Find where the given text appears and provide that cell's center as (X, Y) coordinate. 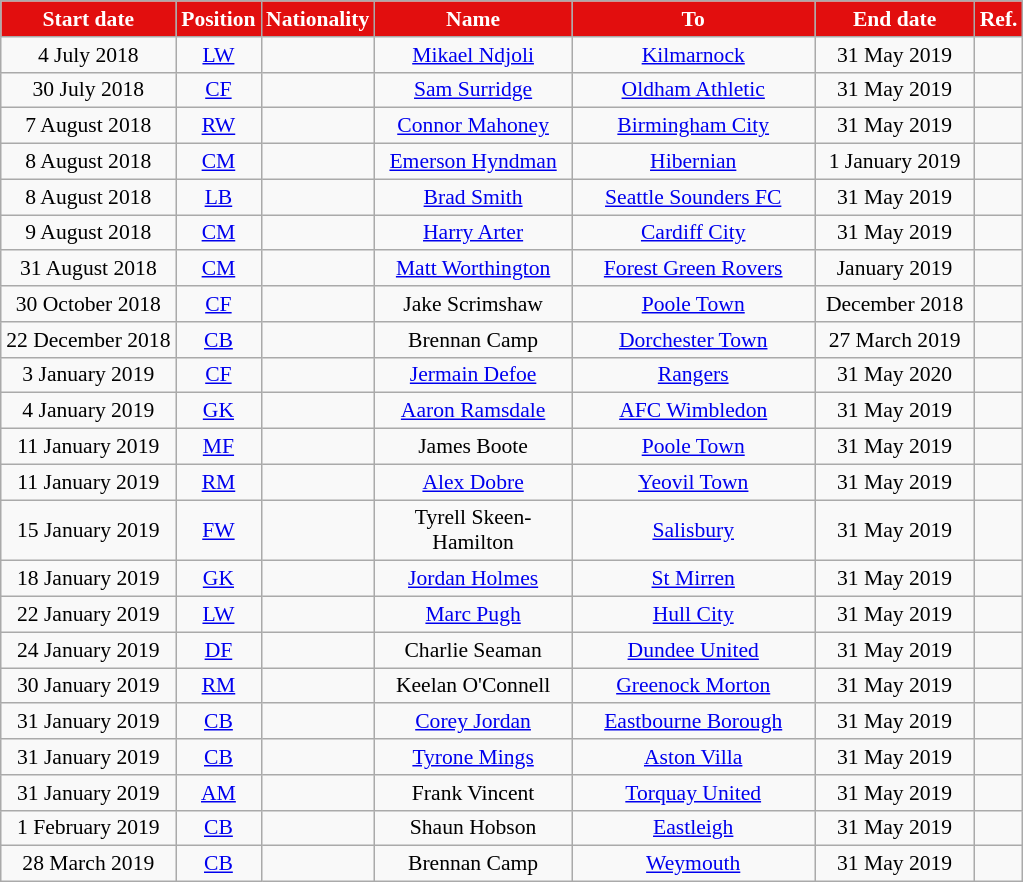
Torquay United (694, 793)
15 January 2019 (88, 530)
Tyrell Skeen-Hamilton (473, 530)
FW (218, 530)
Seattle Sounders FC (694, 197)
Mikael Ndjoli (473, 55)
Eastleigh (694, 828)
RW (218, 126)
22 January 2019 (88, 615)
1 January 2019 (895, 162)
Nationality (318, 19)
31 August 2018 (88, 269)
Harry Arter (473, 233)
James Boote (473, 447)
MF (218, 447)
1 February 2019 (88, 828)
Dundee United (694, 650)
Alex Dobre (473, 482)
3 January 2019 (88, 375)
AFC Wimbledon (694, 411)
Frank Vincent (473, 793)
Birmingham City (694, 126)
End date (895, 19)
28 March 2019 (88, 864)
30 January 2019 (88, 686)
Corey Jordan (473, 722)
Emerson Hyndman (473, 162)
30 October 2018 (88, 304)
Tyrone Mings (473, 757)
St Mirren (694, 579)
Cardiff City (694, 233)
22 December 2018 (88, 340)
Start date (88, 19)
24 January 2019 (88, 650)
Oldham Athletic (694, 90)
Shaun Hobson (473, 828)
Greenock Morton (694, 686)
Salisbury (694, 530)
18 January 2019 (88, 579)
Jake Scrimshaw (473, 304)
4 July 2018 (88, 55)
January 2019 (895, 269)
Weymouth (694, 864)
Rangers (694, 375)
To (694, 19)
4 January 2019 (88, 411)
Charlie Seaman (473, 650)
Keelan O'Connell (473, 686)
Aston Villa (694, 757)
Dorchester Town (694, 340)
Marc Pugh (473, 615)
31 May 2020 (895, 375)
Hull City (694, 615)
Kilmarnock (694, 55)
AM (218, 793)
7 August 2018 (88, 126)
Matt Worthington (473, 269)
Hibernian (694, 162)
Jordan Holmes (473, 579)
December 2018 (895, 304)
30 July 2018 (88, 90)
Yeovil Town (694, 482)
Position (218, 19)
Ref. (999, 19)
Forest Green Rovers (694, 269)
Brad Smith (473, 197)
Sam Surridge (473, 90)
Jermain Defoe (473, 375)
Aaron Ramsdale (473, 411)
DF (218, 650)
Name (473, 19)
Eastbourne Borough (694, 722)
LB (218, 197)
9 August 2018 (88, 233)
Connor Mahoney (473, 126)
27 March 2019 (895, 340)
